Pinpoint the cell where the given text exists, returning its (x, y) midpoint coordinate. 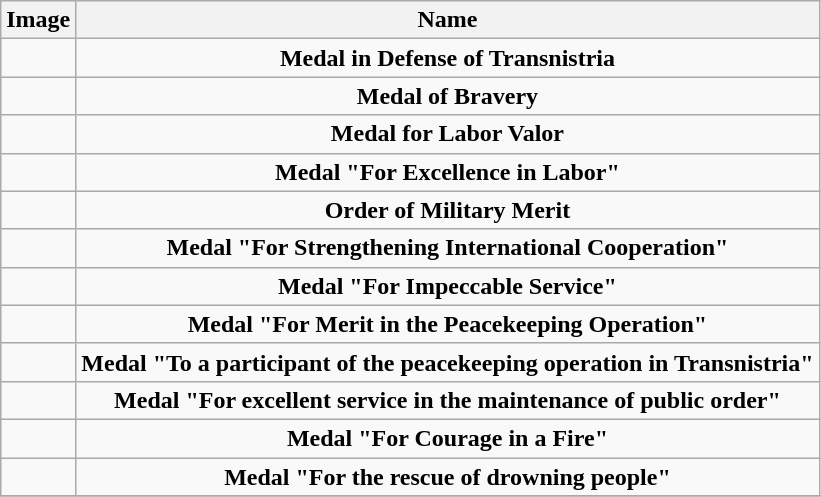
Medal "To a participant of the peacekeeping operation in Transnistria" (448, 362)
Order of Military Merit (448, 210)
Medal "For excellent service in the maintenance of public order" (448, 400)
Name (448, 20)
Medal "For Impeccable Service" (448, 286)
Medal "For Strengthening International Cooperation" (448, 248)
Medal in Defense of Transnistria (448, 58)
Image (38, 20)
Medal "For Merit in the Peacekeeping Operation" (448, 324)
Medal "For the rescue of drowning people" (448, 477)
Medal "For Excellence in Labor" (448, 172)
Medal "For Courage in a Fire" (448, 438)
Medal for Labor Valor (448, 134)
Мedal of Bravery (448, 96)
